Identify which cell holds the provided text, then report its (X, Y) central coordinate. 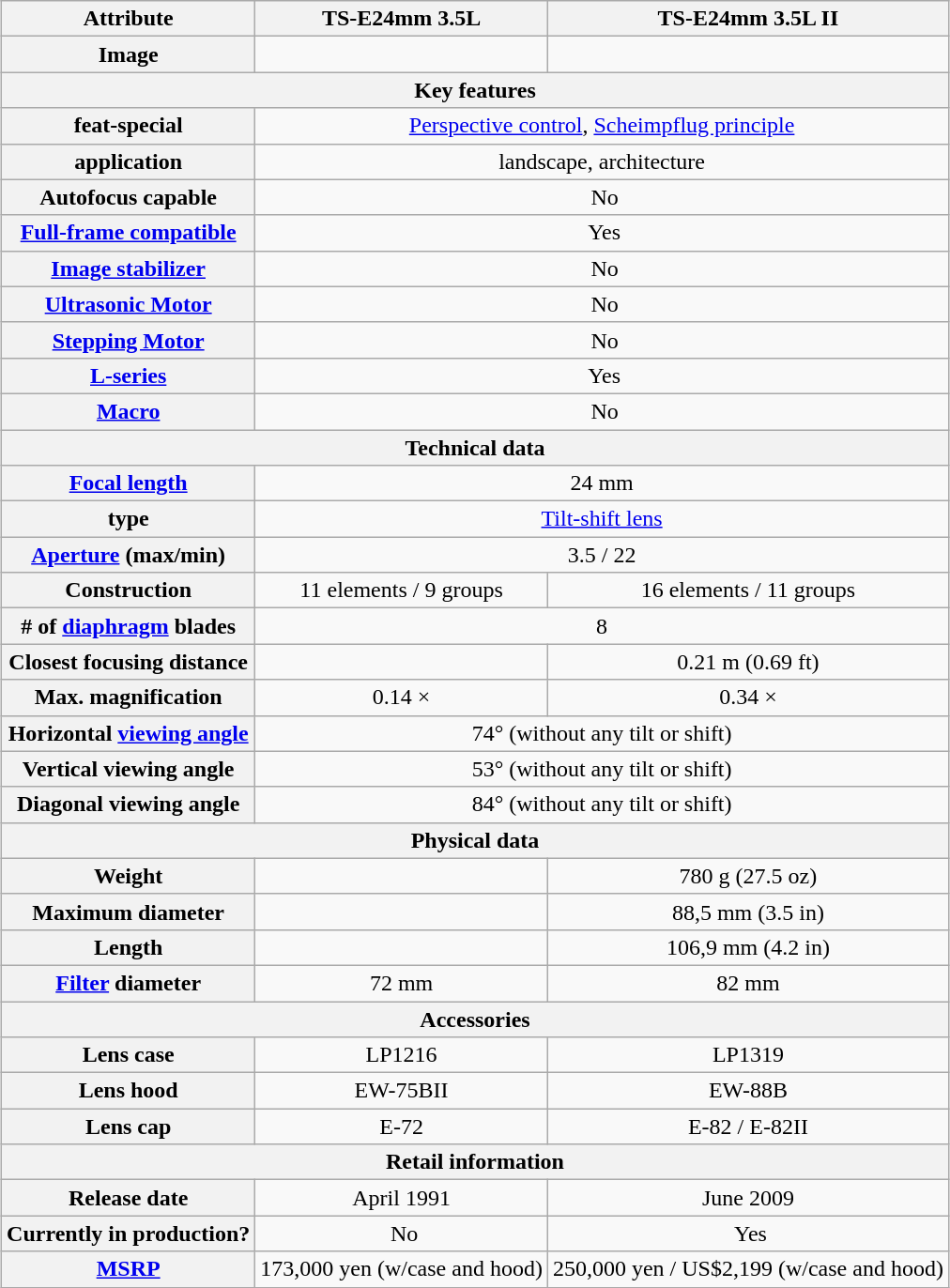
74° (without any tilt or shift) (603, 733)
Construction (129, 590)
feat-special (129, 126)
Accessories (475, 1019)
Attribute (129, 19)
Currently in production? (129, 1234)
TS-E24mm 3.5L (402, 19)
April 1991 (402, 1198)
June 2009 (747, 1198)
Physical data (475, 840)
LP1216 (402, 1055)
Autofocus capable (129, 197)
Retail information (475, 1162)
EW-75BII (402, 1091)
24 mm (603, 483)
Aperture (max/min) (129, 555)
Focal length (129, 483)
82 mm (747, 983)
L-series (129, 376)
Lens case (129, 1055)
Stepping Motor (129, 340)
LP1319 (747, 1055)
E-72 (402, 1127)
Image (129, 54)
84° (without any tilt or shift) (603, 805)
11 elements / 9 groups (402, 590)
EW-88B (747, 1091)
E-82 / E-82II (747, 1127)
250,000 yen / US$2,199 (w/case and hood) (747, 1269)
type (129, 519)
TS-E24mm 3.5L II (747, 19)
Lens hood (129, 1091)
Lens cap (129, 1127)
Closest focusing distance (129, 662)
0.14 × (402, 698)
53° (without any tilt or shift) (603, 769)
Key features (475, 90)
Technical data (475, 448)
72 mm (402, 983)
Release date (129, 1198)
106,9 mm (4.2 in) (747, 947)
application (129, 161)
Macro (129, 411)
Diagonal viewing angle (129, 805)
Ultrasonic Motor (129, 304)
173,000 yen (w/case and hood) (402, 1269)
780 g (27.5 oz) (747, 876)
# of diaphragm blades (129, 626)
16 elements / 11 groups (747, 590)
0.21 m (0.69 ft) (747, 662)
Horizontal viewing angle (129, 733)
landscape, architecture (603, 161)
Weight (129, 876)
8 (603, 626)
Maximum diameter (129, 912)
Tilt-shift lens (603, 519)
3.5 / 22 (603, 555)
Image stabilizer (129, 268)
0.34 × (747, 698)
Perspective control, Scheimpflug principle (603, 126)
Max. magnification (129, 698)
Full-frame compatible (129, 233)
88,5 mm (3.5 in) (747, 912)
Filter diameter (129, 983)
MSRP (129, 1269)
Vertical viewing angle (129, 769)
Length (129, 947)
